Search for the cell housing the specified text and yield its [X, Y] center coordinate. 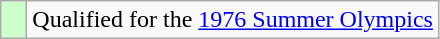
Qualified for the 1976 Summer Olympics [233, 20]
